Pinpoint the cell where the given text exists, returning its (X, Y) midpoint coordinate. 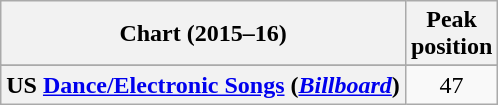
US Dance/Electronic Songs (Billboard) (204, 85)
Chart (2015–16) (204, 34)
47 (451, 85)
Peakposition (451, 34)
